Search for the cell housing the specified text and yield its (X, Y) center coordinate. 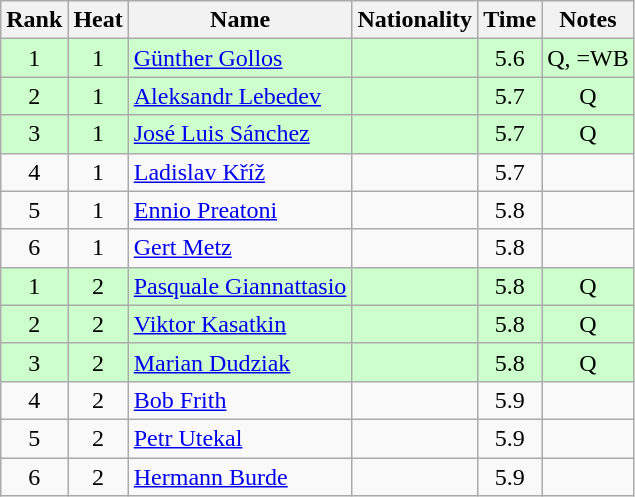
Rank (34, 20)
Q, =WB (588, 58)
Günther Gollos (240, 58)
Bob Frith (240, 400)
Name (240, 20)
Viktor Kasatkin (240, 324)
Pasquale Giannattasio (240, 286)
Notes (588, 20)
5.6 (510, 58)
Ennio Preatoni (240, 210)
Nationality (415, 20)
Gert Metz (240, 248)
Petr Utekal (240, 438)
Heat (98, 20)
Aleksandr Lebedev (240, 96)
Marian Dudziak (240, 362)
José Luis Sánchez (240, 134)
Ladislav Kříž (240, 172)
Time (510, 20)
Hermann Burde (240, 477)
